Detect which cell encompasses the target text, then output its (x, y) center coordinate. 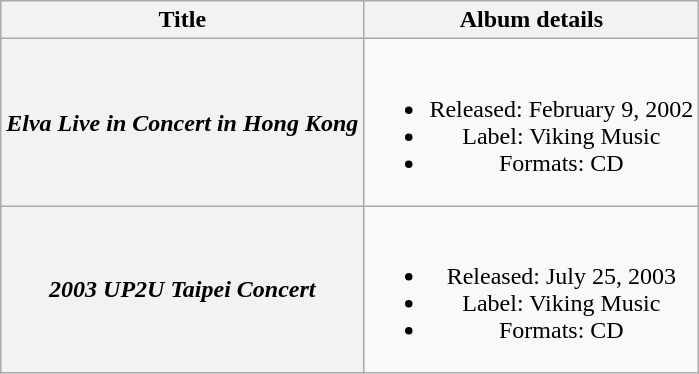
2003 UP2U Taipei Concert (182, 290)
Title (182, 20)
Released: July 25, 2003Label: Viking MusicFormats: CD (532, 290)
Album details (532, 20)
Released: February 9, 2002Label: Viking MusicFormats: CD (532, 122)
Elva Live in Concert in Hong Kong (182, 122)
